Identify which cell holds the provided text, then report its (x, y) central coordinate. 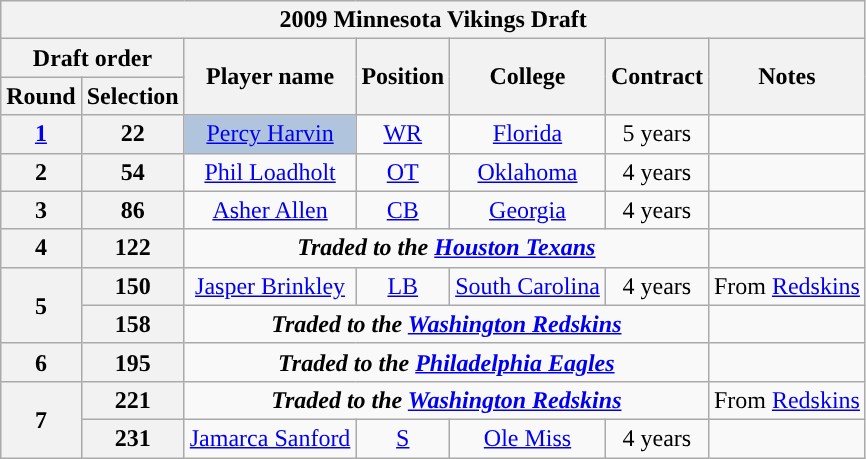
4 (41, 248)
Draft order (92, 58)
WR (403, 134)
5 (41, 305)
Asher Allen (270, 210)
3 (41, 210)
LB (403, 286)
Contract (656, 77)
Selection (132, 96)
Percy Harvin (270, 134)
86 (132, 210)
122 (132, 248)
7 (41, 419)
195 (132, 362)
231 (132, 438)
2 (41, 172)
1 (41, 134)
Phil Loadholt (270, 172)
Jamarca Sanford (270, 438)
Ole Miss (528, 438)
Round (41, 96)
OT (403, 172)
S (403, 438)
150 (132, 286)
South Carolina (528, 286)
Georgia (528, 210)
Player name (270, 77)
6 (41, 362)
158 (132, 324)
221 (132, 400)
Traded to the Philadelphia Eagles (446, 362)
2009 Minnesota Vikings Draft (434, 20)
Notes (786, 77)
54 (132, 172)
Jasper Brinkley (270, 286)
Position (403, 77)
Oklahoma (528, 172)
College (528, 77)
CB (403, 210)
Traded to the Houston Texans (446, 248)
5 years (656, 134)
Florida (528, 134)
22 (132, 134)
